Capture the cell that displays the provided text and extract its (X, Y) central coordinate. 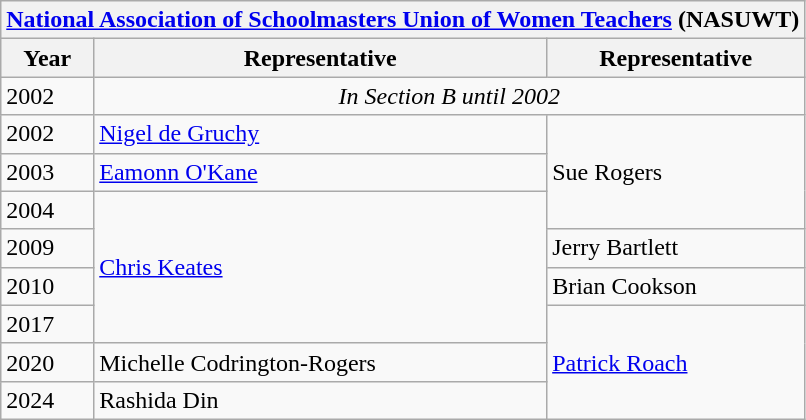
Sue Rogers (676, 172)
2004 (48, 210)
2009 (48, 248)
2017 (48, 324)
Eamonn O'Kane (320, 172)
2003 (48, 172)
National Association of Schoolmasters Union of Women Teachers (NASUWT) (403, 20)
Jerry Bartlett (676, 248)
2024 (48, 400)
Michelle Codrington-Rogers (320, 362)
2020 (48, 362)
2010 (48, 286)
Rashida Din (320, 400)
Chris Keates (320, 267)
Patrick Roach (676, 362)
In Section B until 2002 (450, 96)
Nigel de Gruchy (320, 134)
Brian Cookson (676, 286)
Year (48, 58)
